Provide the [X, Y] coordinate of the cell's center where the given text is located.  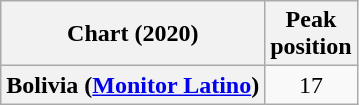
17 [311, 85]
Peak position [311, 34]
Bolivia (Monitor Latino) [133, 85]
Chart (2020) [133, 34]
